Identify which cell holds the provided text, then report its (x, y) central coordinate. 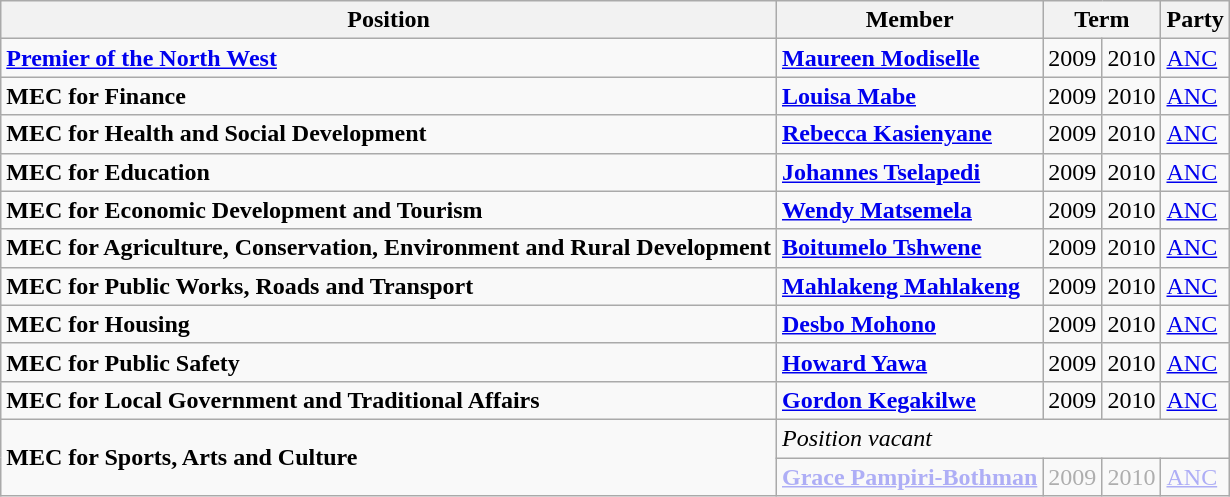
Maureen Modiselle (909, 58)
Wendy Matsemela (909, 210)
Premier of the North West (389, 58)
MEC for Housing (389, 324)
MEC for Health and Social Development (389, 134)
Member (909, 20)
MEC for Education (389, 172)
Desbo Mohono (909, 324)
Johannes Tselapedi (909, 172)
MEC for Finance (389, 96)
Rebecca Kasienyane (909, 134)
Position (389, 20)
MEC for Agriculture, Conservation, Environment and Rural Development (389, 248)
Louisa Mabe (909, 96)
MEC for Local Government and Traditional Affairs (389, 400)
Howard Yawa (909, 362)
MEC for Public Safety (389, 362)
MEC for Sports, Arts and Culture (389, 457)
Mahlakeng Mahlakeng (909, 286)
MEC for Economic Development and Tourism (389, 210)
Boitumelo Tshwene (909, 248)
Term (1102, 20)
Position vacant (1002, 438)
MEC for Public Works, Roads and Transport (389, 286)
Grace Pampiri-Bothman (909, 477)
Party (1195, 20)
Gordon Kegakilwe (909, 400)
